From the cell containing the given text, extract its center point as [x, y] coordinate. 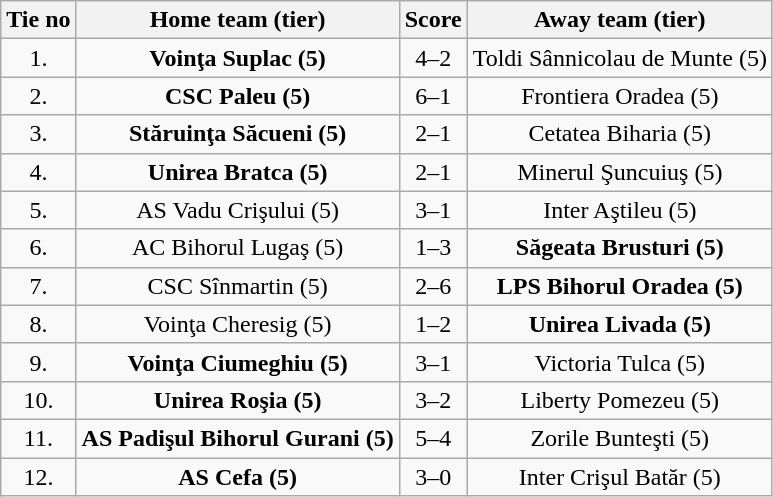
CSC Sînmartin (5) [238, 286]
Unirea Roşia (5) [238, 400]
Voinţa Suplac (5) [238, 58]
1. [38, 58]
Unirea Livada (5) [620, 324]
11. [38, 438]
9. [38, 362]
Minerul Şuncuiuş (5) [620, 172]
Cetatea Biharia (5) [620, 134]
Away team (tier) [620, 20]
4. [38, 172]
AC Bihorul Lugaş (5) [238, 248]
Zorile Bunteşti (5) [620, 438]
Inter Crişul Batăr (5) [620, 477]
Home team (tier) [238, 20]
8. [38, 324]
6–1 [433, 96]
Frontiera Oradea (5) [620, 96]
CSC Paleu (5) [238, 96]
3–2 [433, 400]
Victoria Tulca (5) [620, 362]
Inter Aştileu (5) [620, 210]
2–6 [433, 286]
LPS Bihorul Oradea (5) [620, 286]
Liberty Pomezeu (5) [620, 400]
AS Cefa (5) [238, 477]
Voinţa Cheresig (5) [238, 324]
Stăruinţa Săcueni (5) [238, 134]
Săgeata Brusturi (5) [620, 248]
5–4 [433, 438]
5. [38, 210]
3. [38, 134]
Toldi Sânnicolau de Munte (5) [620, 58]
AS Vadu Crişului (5) [238, 210]
AS Padişul Bihorul Gurani (5) [238, 438]
4–2 [433, 58]
Score [433, 20]
1–3 [433, 248]
1–2 [433, 324]
12. [38, 477]
2. [38, 96]
Unirea Bratca (5) [238, 172]
Tie no [38, 20]
7. [38, 286]
Voinţa Ciumeghiu (5) [238, 362]
10. [38, 400]
6. [38, 248]
3–0 [433, 477]
